Determine the [x, y] coordinate at the center of the cell enclosing the given text.  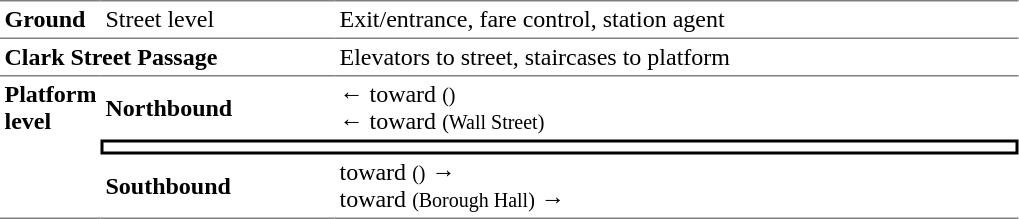
Street level [218, 19]
Platformlevel [50, 147]
← toward ()← toward (Wall Street) [677, 107]
Clark Street Passage [168, 57]
Exit/entrance, fare control, station agent [677, 19]
Ground [50, 19]
Northbound [218, 107]
toward () → toward (Borough Hall) → [677, 186]
Southbound [218, 186]
Elevators to street, staircases to platform [677, 57]
